Identify which cell holds the provided text, then report its [X, Y] central coordinate. 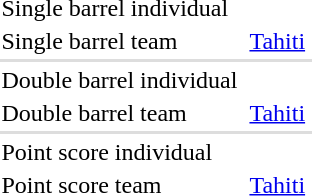
Double barrel team [120, 113]
Double barrel individual [120, 80]
Single barrel team [120, 41]
Point score individual [120, 152]
